Return the (X, Y) coordinate for the center point of the cell that contains the specified text.  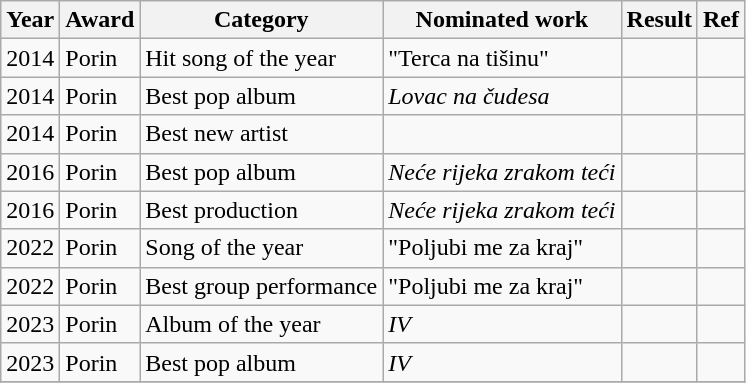
Year (30, 20)
Best production (262, 210)
"Terca na tišinu" (502, 58)
Best group performance (262, 286)
Album of the year (262, 324)
Hit song of the year (262, 58)
Ref (720, 20)
Best new artist (262, 134)
Song of the year (262, 248)
Result (659, 20)
Lovac na čudesa (502, 96)
Category (262, 20)
Nominated work (502, 20)
Award (100, 20)
